Locate the cell with the specified text and output its [x, y] center coordinate. 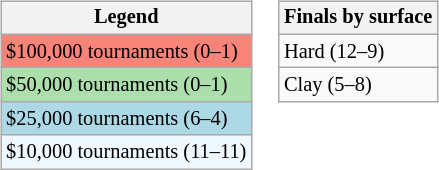
Legend [126, 18]
$100,000 tournaments (0–1) [126, 51]
Hard (12–9) [358, 51]
$25,000 tournaments (6–4) [126, 119]
Finals by surface [358, 18]
$10,000 tournaments (11–11) [126, 152]
Clay (5–8) [358, 85]
$50,000 tournaments (0–1) [126, 85]
